Search for the cell housing the specified text and yield its [x, y] center coordinate. 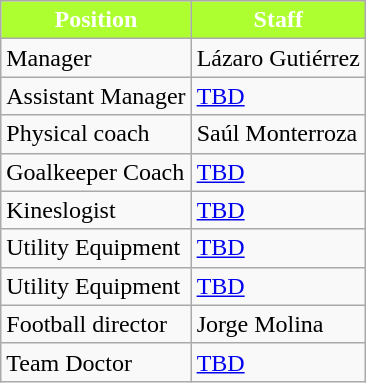
Position [96, 20]
Staff [278, 20]
Saúl Monterroza [278, 134]
Jorge Molina [278, 324]
Football director [96, 324]
Manager [96, 58]
Lázaro Gutiérrez [278, 58]
Physical coach [96, 134]
Assistant Manager [96, 96]
Goalkeeper Coach [96, 172]
Kineslogist [96, 210]
Team Doctor [96, 362]
